Output the (X, Y) coordinate of the center of the cell containing the given text.  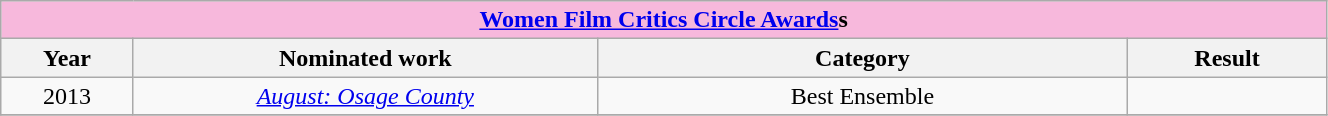
August: Osage County (365, 96)
Year (68, 58)
Result (1228, 58)
Nominated work (365, 58)
Women Film Critics Circle Awardss (664, 20)
Best Ensemble (862, 96)
2013 (68, 96)
Category (862, 58)
